Extract the (x, y) coordinate from the center of the cell holding the provided text.  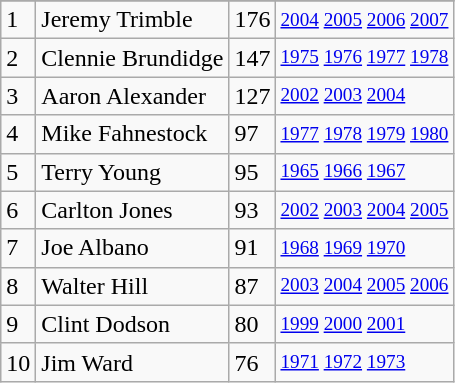
147 (252, 58)
Jim Ward (132, 362)
8 (18, 286)
Aaron Alexander (132, 96)
2002 2003 2004 (364, 96)
Terry Young (132, 172)
Carlton Jones (132, 210)
6 (18, 210)
87 (252, 286)
7 (18, 248)
2003 2004 2005 2006 (364, 286)
Clint Dodson (132, 324)
127 (252, 96)
9 (18, 324)
2 (18, 58)
2002 2003 2004 2005 (364, 210)
1968 1969 1970 (364, 248)
1971 1972 1973 (364, 362)
1999 2000 2001 (364, 324)
1975 1976 1977 1978 (364, 58)
76 (252, 362)
Clennie Brundidge (132, 58)
2004 2005 2006 2007 (364, 20)
1965 1966 1967 (364, 172)
Walter Hill (132, 286)
Joe Albano (132, 248)
1977 1978 1979 1980 (364, 134)
3 (18, 96)
91 (252, 248)
4 (18, 134)
93 (252, 210)
97 (252, 134)
80 (252, 324)
10 (18, 362)
176 (252, 20)
95 (252, 172)
Jeremy Trimble (132, 20)
Mike Fahnestock (132, 134)
5 (18, 172)
1 (18, 20)
